Locate the cell with the specified text and output its [X, Y] center coordinate. 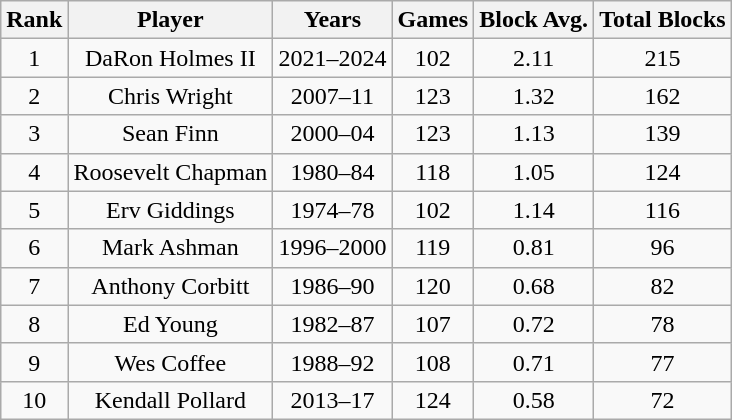
82 [663, 286]
1980–84 [332, 172]
Total Blocks [663, 20]
0.58 [534, 400]
1.32 [534, 96]
1988–92 [332, 362]
1.13 [534, 134]
2007–11 [332, 96]
2000–04 [332, 134]
9 [34, 362]
Ed Young [170, 324]
108 [433, 362]
0.81 [534, 248]
119 [433, 248]
Chris Wright [170, 96]
0.71 [534, 362]
2021–2024 [332, 58]
116 [663, 210]
2 [34, 96]
72 [663, 400]
1982–87 [332, 324]
2.11 [534, 58]
5 [34, 210]
162 [663, 96]
Years [332, 20]
1.05 [534, 172]
10 [34, 400]
7 [34, 286]
107 [433, 324]
1.14 [534, 210]
Erv Giddings [170, 210]
120 [433, 286]
78 [663, 324]
139 [663, 134]
0.68 [534, 286]
1 [34, 58]
2013–17 [332, 400]
1996–2000 [332, 248]
DaRon Holmes II [170, 58]
Roosevelt Chapman [170, 172]
Wes Coffee [170, 362]
1986–90 [332, 286]
77 [663, 362]
3 [34, 134]
Player [170, 20]
118 [433, 172]
Games [433, 20]
Anthony Corbitt [170, 286]
Mark Ashman [170, 248]
8 [34, 324]
96 [663, 248]
1974–78 [332, 210]
Sean Finn [170, 134]
215 [663, 58]
6 [34, 248]
Block Avg. [534, 20]
0.72 [534, 324]
Kendall Pollard [170, 400]
4 [34, 172]
Rank [34, 20]
